Provide the [x, y] coordinate of the cell's center where the given text is located.  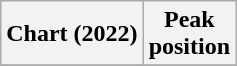
Peakposition [189, 34]
Chart (2022) [72, 34]
